Pinpoint the cell where the given text exists, returning its (X, Y) midpoint coordinate. 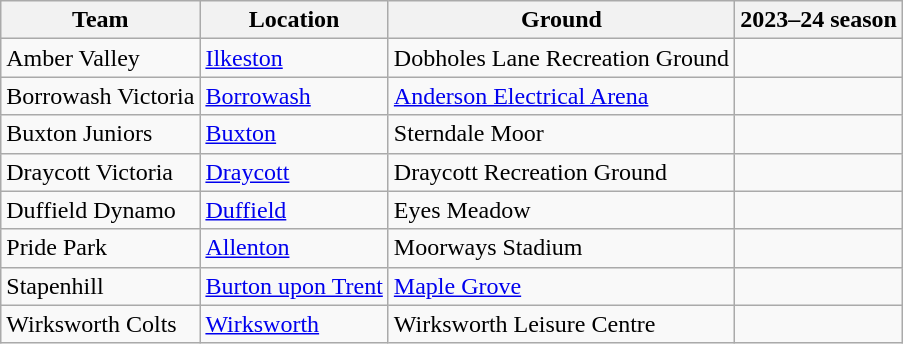
Allenton (294, 248)
Stapenhill (100, 286)
Wirksworth Colts (100, 324)
Maple Grove (561, 286)
Ground (561, 20)
Wirksworth Leisure Centre (561, 324)
Location (294, 20)
Amber Valley (100, 58)
Pride Park (100, 248)
Draycott Recreation Ground (561, 172)
Buxton Juniors (100, 134)
Burton upon Trent (294, 286)
Borrowash Victoria (100, 96)
Borrowash (294, 96)
Duffield Dynamo (100, 210)
Anderson Electrical Arena (561, 96)
Draycott (294, 172)
2023–24 season (819, 20)
Eyes Meadow (561, 210)
Dobholes Lane Recreation Ground (561, 58)
Duffield (294, 210)
Moorways Stadium (561, 248)
Sterndale Moor (561, 134)
Team (100, 20)
Draycott Victoria (100, 172)
Wirksworth (294, 324)
Buxton (294, 134)
Ilkeston (294, 58)
